Detect which cell encompasses the target text, then output its (x, y) center coordinate. 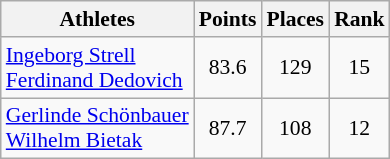
Places (295, 19)
15 (360, 68)
12 (360, 128)
Athletes (98, 19)
Rank (360, 19)
Points (228, 19)
Gerlinde SchönbauerWilhelm Bietak (98, 128)
108 (295, 128)
83.6 (228, 68)
87.7 (228, 128)
Ingeborg StrellFerdinand Dedovich (98, 68)
129 (295, 68)
